Return the (X, Y) coordinate for the center point of the cell that contains the specified text.  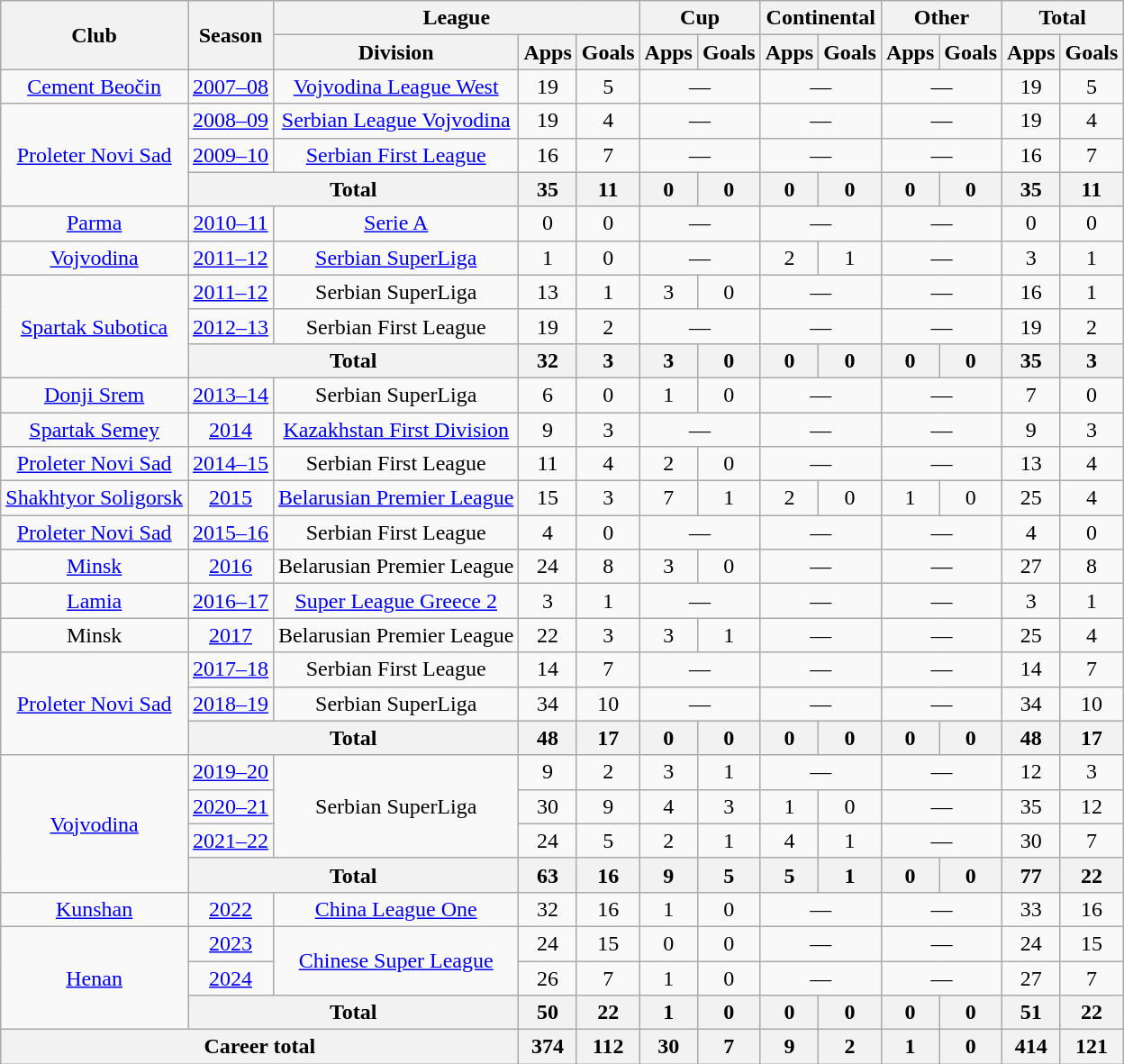
2008–09 (231, 121)
Spartak Semey (95, 430)
Lamia (95, 601)
Shakhtyor Soligorsk (95, 498)
Serie A (396, 223)
Continental (820, 18)
2012–13 (231, 326)
2021–22 (231, 841)
Serbian League Vojvodina (396, 121)
2019–20 (231, 772)
51 (1031, 1013)
Career total (259, 1047)
Spartak Subotica (95, 326)
Super League Greece 2 (396, 601)
77 (1031, 875)
Cup (700, 18)
2018–19 (231, 704)
33 (1031, 909)
2014–15 (231, 464)
Club (95, 35)
China League One (396, 909)
2020–21 (231, 806)
Vojvodina League West (396, 86)
Season (231, 35)
Henan (95, 978)
Division (396, 52)
Other (941, 18)
2017 (231, 635)
2014 (231, 430)
6 (548, 395)
121 (1092, 1047)
Kunshan (95, 909)
2010–11 (231, 223)
374 (548, 1047)
Kazakhstan First Division (396, 430)
50 (548, 1013)
2007–08 (231, 86)
2015 (231, 498)
2009–10 (231, 155)
Parma (95, 223)
2015–16 (231, 532)
Donji Srem (95, 395)
2013–14 (231, 395)
2017–18 (231, 669)
2022 (231, 909)
26 (548, 978)
63 (548, 875)
414 (1031, 1047)
112 (608, 1047)
Chinese Super League (396, 960)
2016 (231, 567)
2024 (231, 978)
Cement Beočin (95, 86)
2016–17 (231, 601)
2023 (231, 943)
League (457, 18)
